Extract the (X, Y) coordinate from the center of the cell holding the provided text.  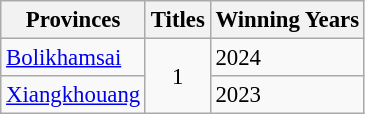
2023 (287, 95)
Provinces (74, 20)
2024 (287, 58)
Titles (178, 20)
Winning Years (287, 20)
Xiangkhouang (74, 95)
1 (178, 76)
Bolikhamsai (74, 58)
